Locate the cell with the specified text and output its [x, y] center coordinate. 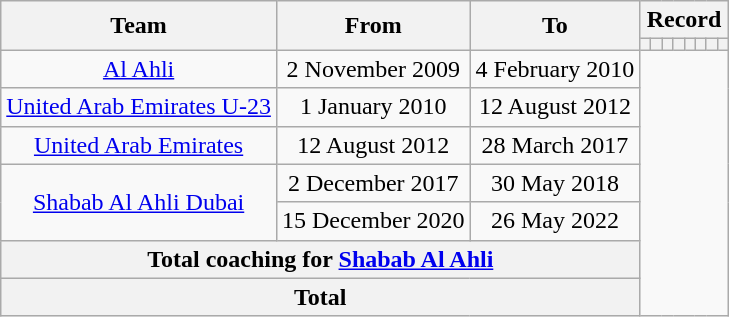
United Arab Emirates U-23 [139, 107]
From [373, 26]
United Arab Emirates [139, 145]
4 February 2010 [555, 69]
2 November 2009 [373, 69]
2 December 2017 [373, 183]
26 May 2022 [555, 221]
Record [684, 20]
Team [139, 26]
30 May 2018 [555, 183]
To [555, 26]
15 December 2020 [373, 221]
Total coaching for Shabab Al Ahli [320, 259]
Shabab Al Ahli Dubai [139, 202]
Al Ahli [139, 69]
1 January 2010 [373, 107]
Total [320, 297]
28 March 2017 [555, 145]
